From the cell containing the given text, extract its center point as (x, y) coordinate. 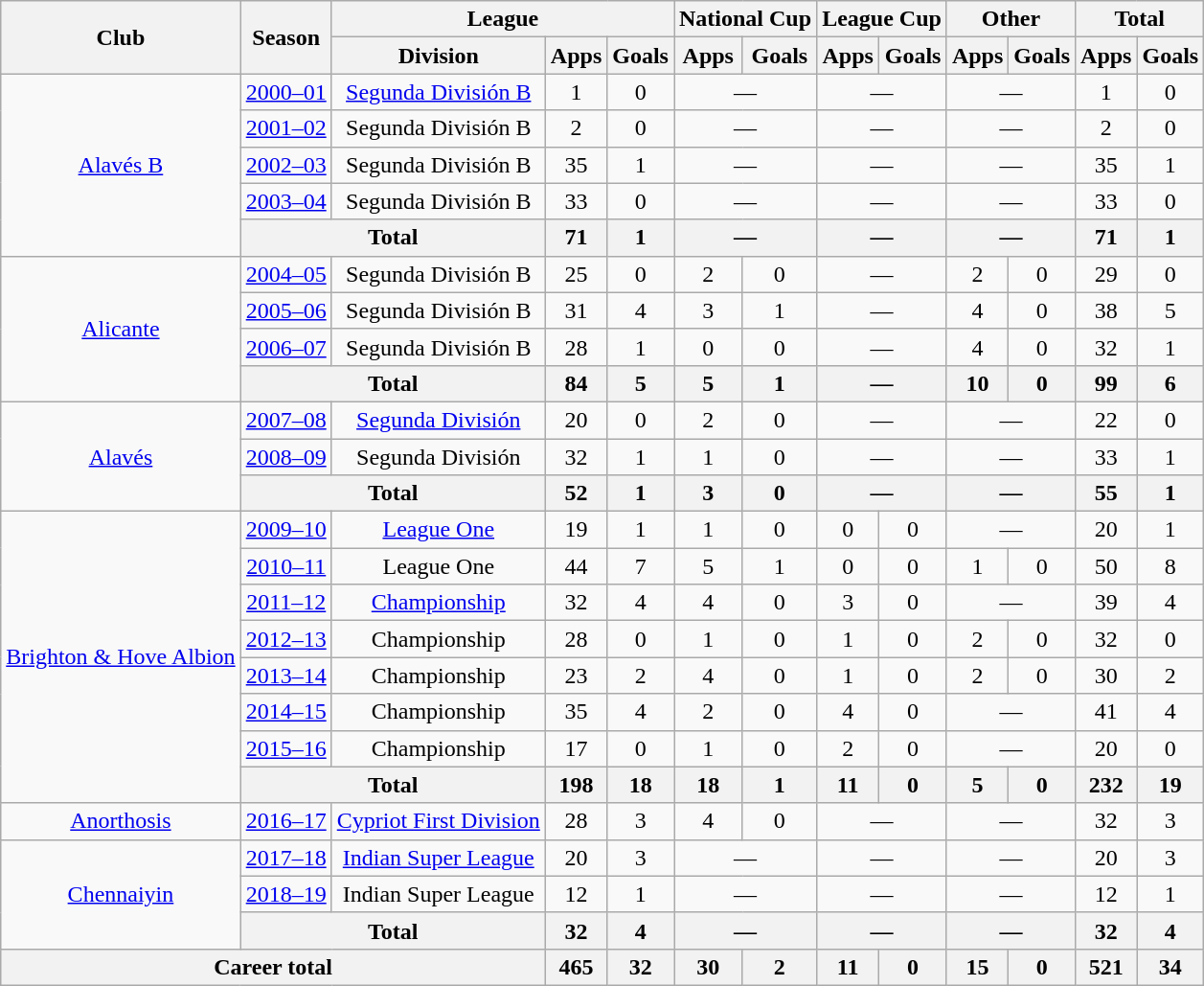
League Cup (882, 19)
41 (1106, 712)
15 (977, 967)
8 (1170, 566)
17 (576, 748)
23 (576, 676)
Brighton & Hove Albion (121, 657)
Alicante (121, 329)
Club (121, 37)
Chennaiyin (121, 894)
2006–07 (285, 347)
Career total (274, 967)
2000–01 (285, 92)
2008–09 (285, 457)
2002–03 (285, 165)
2003–04 (285, 201)
39 (1106, 603)
52 (576, 493)
2007–08 (285, 420)
Anorthosis (121, 821)
44 (576, 566)
Division (439, 56)
2001–02 (285, 128)
521 (1106, 967)
2004–05 (285, 274)
National Cup (745, 19)
6 (1170, 383)
34 (1170, 967)
2018–19 (285, 894)
2011–12 (285, 603)
38 (1106, 310)
2012–13 (285, 639)
Alavés (121, 456)
50 (1106, 566)
Season (285, 37)
2013–14 (285, 676)
2014–15 (285, 712)
29 (1106, 274)
22 (1106, 420)
232 (1106, 785)
2009–10 (285, 530)
Cypriot First Division (439, 821)
2017–18 (285, 858)
84 (576, 383)
Alavés B (121, 165)
2015–16 (285, 748)
Other (1011, 19)
55 (1106, 493)
2010–11 (285, 566)
31 (576, 310)
League (502, 19)
2005–06 (285, 310)
25 (576, 274)
198 (576, 785)
465 (576, 967)
99 (1106, 383)
10 (977, 383)
7 (641, 566)
2016–17 (285, 821)
